Identify which cell holds the provided text, then report its [x, y] central coordinate. 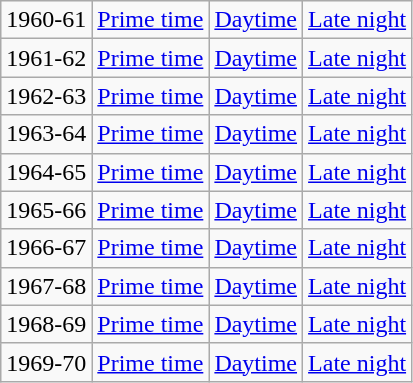
1965-66 [46, 210]
1968-69 [46, 324]
1967-68 [46, 286]
1962-63 [46, 96]
1966-67 [46, 248]
1960-61 [46, 20]
1961-62 [46, 58]
1964-65 [46, 172]
1969-70 [46, 362]
1963-64 [46, 134]
